Search for the cell housing the specified text and yield its (X, Y) center coordinate. 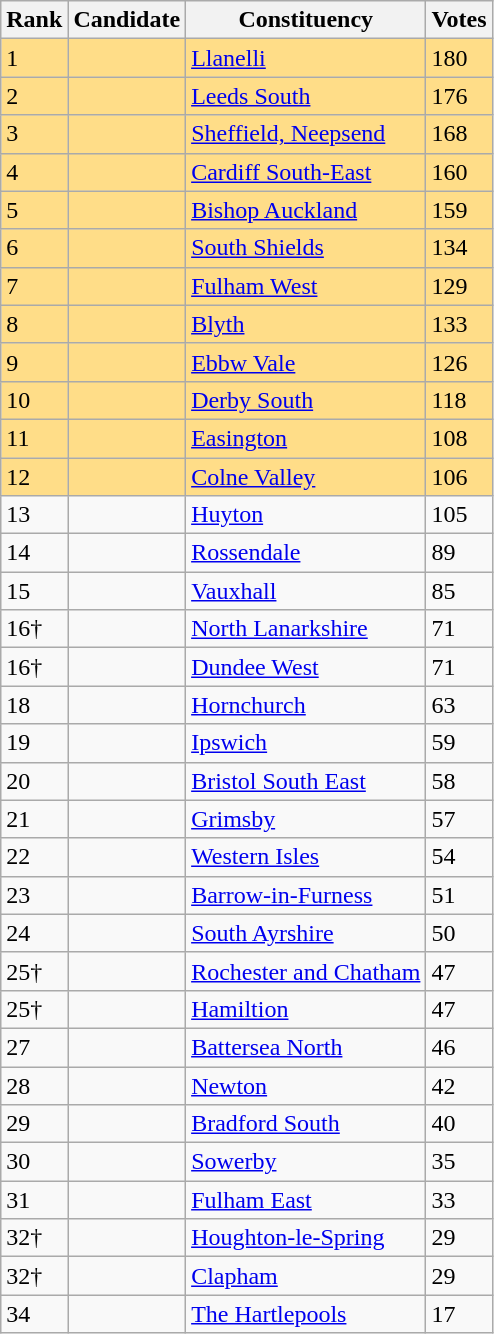
5 (34, 210)
Battersea North (306, 1047)
Sheffield, Neepsend (306, 134)
21 (34, 819)
Houghton-le-Spring (306, 1238)
Rochester and Chatham (306, 971)
159 (459, 210)
19 (34, 743)
Sowerby (306, 1162)
Clapham (306, 1276)
35 (459, 1162)
4 (34, 172)
Blyth (306, 324)
Cardiff South-East (306, 172)
Constituency (306, 20)
8 (34, 324)
Llanelli (306, 58)
180 (459, 58)
17 (459, 1314)
105 (459, 515)
Bishop Auckland (306, 210)
168 (459, 134)
89 (459, 553)
Rossendale (306, 553)
50 (459, 933)
10 (34, 400)
Derby South (306, 400)
40 (459, 1124)
51 (459, 895)
Grimsby (306, 819)
Hornchurch (306, 705)
South Ayrshire (306, 933)
134 (459, 248)
Easington (306, 438)
24 (34, 933)
Fulham East (306, 1200)
14 (34, 553)
57 (459, 819)
176 (459, 96)
1 (34, 58)
Ebbw Vale (306, 362)
South Shields (306, 248)
7 (34, 286)
North Lanarkshire (306, 629)
The Hartlepools (306, 1314)
Hamiltion (306, 1009)
126 (459, 362)
13 (34, 515)
Newton (306, 1085)
Leeds South (306, 96)
Dundee West (306, 667)
6 (34, 248)
23 (34, 895)
30 (34, 1162)
22 (34, 857)
106 (459, 477)
34 (34, 1314)
Western Isles (306, 857)
28 (34, 1085)
63 (459, 705)
54 (459, 857)
58 (459, 781)
18 (34, 705)
42 (459, 1085)
Ipswich (306, 743)
Huyton (306, 515)
129 (459, 286)
31 (34, 1200)
15 (34, 591)
Barrow-in-Furness (306, 895)
133 (459, 324)
Fulham West (306, 286)
Votes (459, 20)
Vauxhall (306, 591)
85 (459, 591)
118 (459, 400)
12 (34, 477)
3 (34, 134)
9 (34, 362)
27 (34, 1047)
59 (459, 743)
108 (459, 438)
33 (459, 1200)
Colne Valley (306, 477)
Rank (34, 20)
Bradford South (306, 1124)
Bristol South East (306, 781)
46 (459, 1047)
20 (34, 781)
2 (34, 96)
Candidate (127, 20)
160 (459, 172)
11 (34, 438)
